Provide the (X, Y) coordinate of the cell's center where the given text is located.  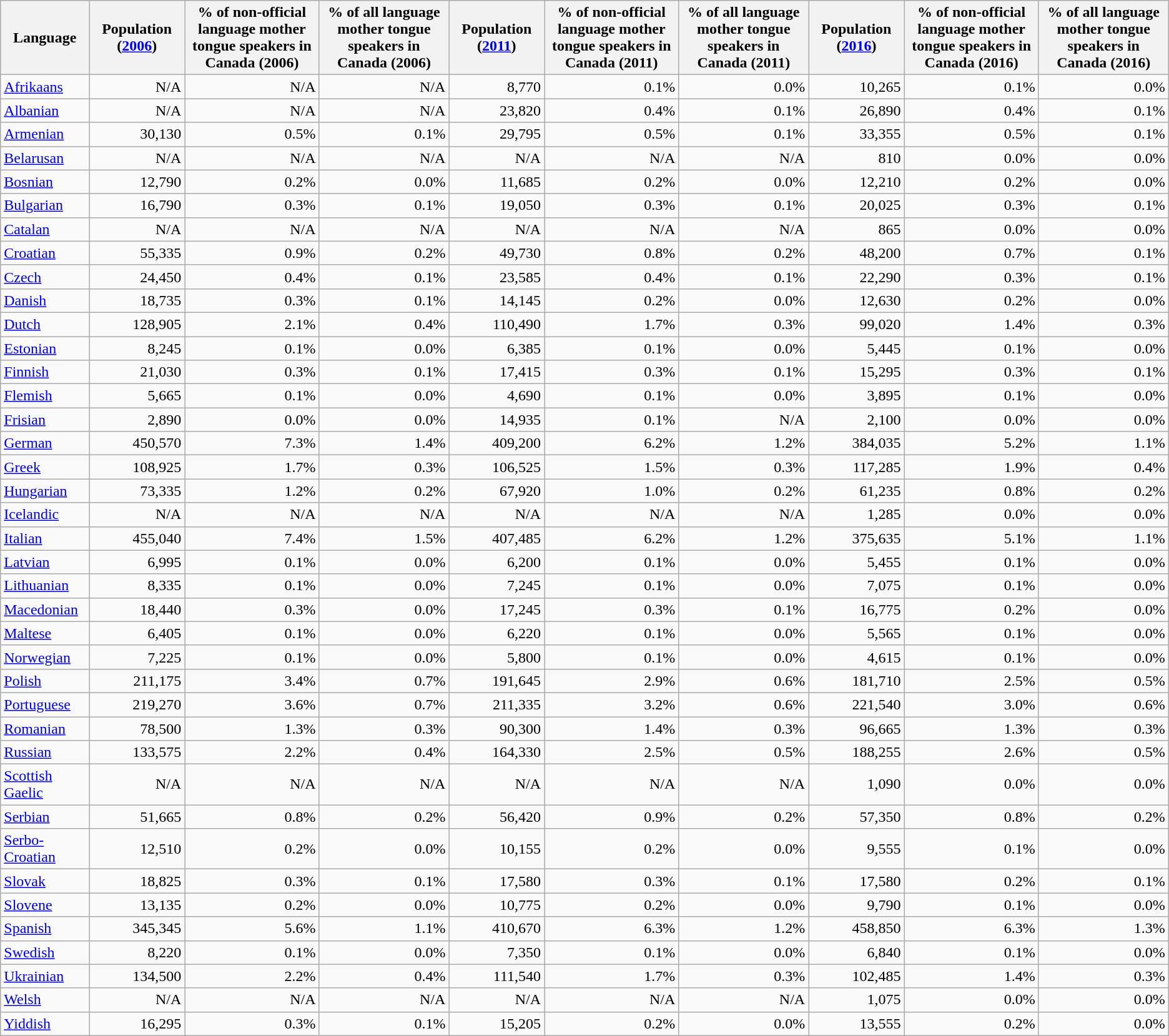
164,330 (497, 752)
Norwegian (45, 657)
Frisian (45, 420)
57,350 (857, 817)
16,775 (857, 609)
Swedish (45, 952)
18,825 (136, 881)
Catalan (45, 229)
9,790 (857, 905)
Belarusan (45, 158)
Danish (45, 300)
133,575 (136, 752)
Maltese (45, 633)
Dutch (45, 324)
16,790 (136, 205)
188,255 (857, 752)
6,220 (497, 633)
78,500 (136, 729)
1,090 (857, 784)
16,295 (136, 1024)
7,350 (497, 952)
345,345 (136, 929)
20,025 (857, 205)
7.3% (252, 443)
Greek (45, 467)
Hungarian (45, 491)
Welsh (45, 1000)
% of all language mother tonguespeakers in Canada (2006) (384, 37)
3.0% (972, 704)
Scottish Gaelic (45, 784)
2.6% (972, 752)
211,335 (497, 704)
% of non-official language mothertongue speakers in Canada (2011) (612, 37)
1.0% (612, 491)
Finnish (45, 372)
2.1% (252, 324)
48,200 (857, 253)
15,205 (497, 1024)
96,665 (857, 729)
3.4% (252, 681)
450,570 (136, 443)
12,210 (857, 182)
Population (2006) (136, 37)
865 (857, 229)
110,490 (497, 324)
Slovak (45, 881)
Flemish (45, 396)
14,145 (497, 300)
56,420 (497, 817)
8,770 (497, 87)
12,510 (136, 849)
134,500 (136, 976)
Polish (45, 681)
5,800 (497, 657)
375,635 (857, 538)
410,670 (497, 929)
191,645 (497, 681)
128,905 (136, 324)
67,920 (497, 491)
1,285 (857, 515)
219,270 (136, 704)
8,245 (136, 348)
7.4% (252, 538)
10,775 (497, 905)
11,685 (497, 182)
12,630 (857, 300)
810 (857, 158)
21,030 (136, 372)
13,135 (136, 905)
2,100 (857, 420)
6,840 (857, 952)
18,735 (136, 300)
Albanian (45, 111)
5,445 (857, 348)
Russian (45, 752)
Population (2016) (857, 37)
90,300 (497, 729)
211,175 (136, 681)
Czech (45, 277)
30,130 (136, 134)
Icelandic (45, 515)
5,455 (857, 562)
117,285 (857, 467)
% of non-official language mothertongue speakers in Canada (2016) (972, 37)
14,935 (497, 420)
Slovene (45, 905)
Croatian (45, 253)
61,235 (857, 491)
33,355 (857, 134)
1,075 (857, 1000)
99,020 (857, 324)
5,565 (857, 633)
13,555 (857, 1024)
Yiddish (45, 1024)
4,690 (497, 396)
Lithuanian (45, 586)
22,290 (857, 277)
Serbian (45, 817)
3.6% (252, 704)
221,540 (857, 704)
2,890 (136, 420)
5,665 (136, 396)
Portuguese (45, 704)
6,995 (136, 562)
73,335 (136, 491)
5.1% (972, 538)
Afrikaans (45, 87)
Armenian (45, 134)
458,850 (857, 929)
Spanish (45, 929)
Population (2011) (497, 37)
7,225 (136, 657)
12,790 (136, 182)
Latvian (45, 562)
8,220 (136, 952)
10,155 (497, 849)
6,405 (136, 633)
2.9% (612, 681)
23,820 (497, 111)
German (45, 443)
55,335 (136, 253)
3,895 (857, 396)
19,050 (497, 205)
Ukrainian (45, 976)
384,035 (857, 443)
111,540 (497, 976)
26,890 (857, 111)
6,200 (497, 562)
Bulgarian (45, 205)
Bosnian (45, 182)
6,385 (497, 348)
Estonian (45, 348)
Language (45, 37)
8,335 (136, 586)
29,795 (497, 134)
5.6% (252, 929)
181,710 (857, 681)
10,265 (857, 87)
7,075 (857, 586)
7,245 (497, 586)
407,485 (497, 538)
% of all language mother tonguespeakers in Canada (2011) (744, 37)
5.2% (972, 443)
Italian (45, 538)
409,200 (497, 443)
3.2% (612, 704)
% of all language mother tonguespeakers in Canada (2016) (1103, 37)
455,040 (136, 538)
106,525 (497, 467)
9,555 (857, 849)
102,485 (857, 976)
18,440 (136, 609)
49,730 (497, 253)
15,295 (857, 372)
4,615 (857, 657)
Romanian (45, 729)
Macedonian (45, 609)
51,665 (136, 817)
17,245 (497, 609)
% of non-official language mothertongue speakers in Canada (2006) (252, 37)
Serbo-Croatian (45, 849)
1.9% (972, 467)
24,450 (136, 277)
17,415 (497, 372)
108,925 (136, 467)
23,585 (497, 277)
